Extract the [x, y] coordinate from the center of the cell holding the provided text.  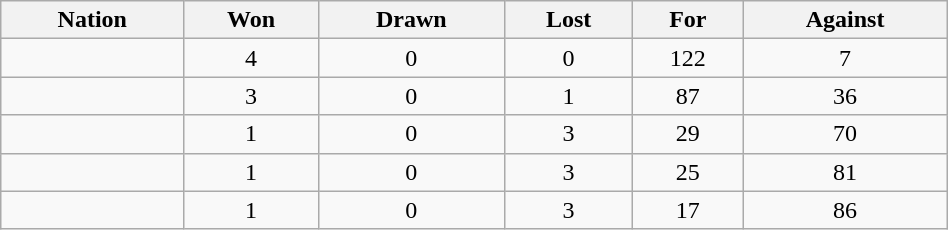
4 [252, 58]
Drawn [411, 20]
For [688, 20]
7 [845, 58]
29 [688, 134]
Lost [568, 20]
Nation [92, 20]
Won [252, 20]
87 [688, 96]
86 [845, 210]
81 [845, 172]
Against [845, 20]
70 [845, 134]
25 [688, 172]
36 [845, 96]
122 [688, 58]
17 [688, 210]
